Detect which cell encompasses the target text, then output its [x, y] center coordinate. 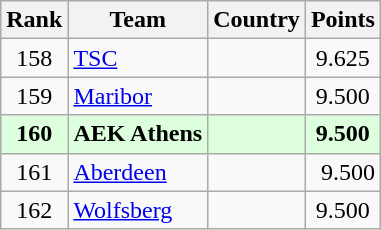
159 [34, 96]
TSC [138, 58]
Aberdeen [138, 172]
162 [34, 210]
Country [257, 20]
Points [342, 20]
Wolfsberg [138, 210]
Rank [34, 20]
161 [34, 172]
158 [34, 58]
9.625 [342, 58]
Team [138, 20]
AEK Athens [138, 134]
Maribor [138, 96]
160 [34, 134]
